Capture the cell that displays the provided text and extract its [X, Y] central coordinate. 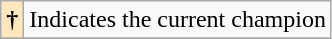
Indicates the current champion [178, 20]
† [12, 20]
